Provide the [x, y] coordinate of the cell's center where the given text is located.  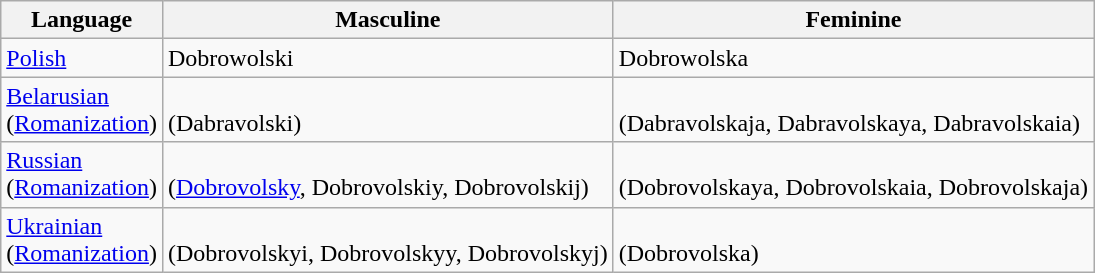
(Dobrovolskaya, Dobrovolskaia, Dobrovolskaja) [853, 174]
Ukrainian (Romanization) [82, 240]
Feminine [853, 20]
(Dobrovolska) [853, 240]
(Dabravolskaja, Dabravolskaya, Dabravolskaia) [853, 110]
Russian (Romanization) [82, 174]
Dobrowolska [853, 58]
(Dobrovolsky, Dobrovolskiy, Dobrovolskij) [388, 174]
(Dobrovolskyi, Dobrovolskyy, Dobrovolskyj) [388, 240]
Dobrowolski [388, 58]
(Dabravolski) [388, 110]
Belarusian (Romanization) [82, 110]
Masculine [388, 20]
Language [82, 20]
Polish [82, 58]
